Determine the [x, y] coordinate at the center of the cell enclosing the given text.  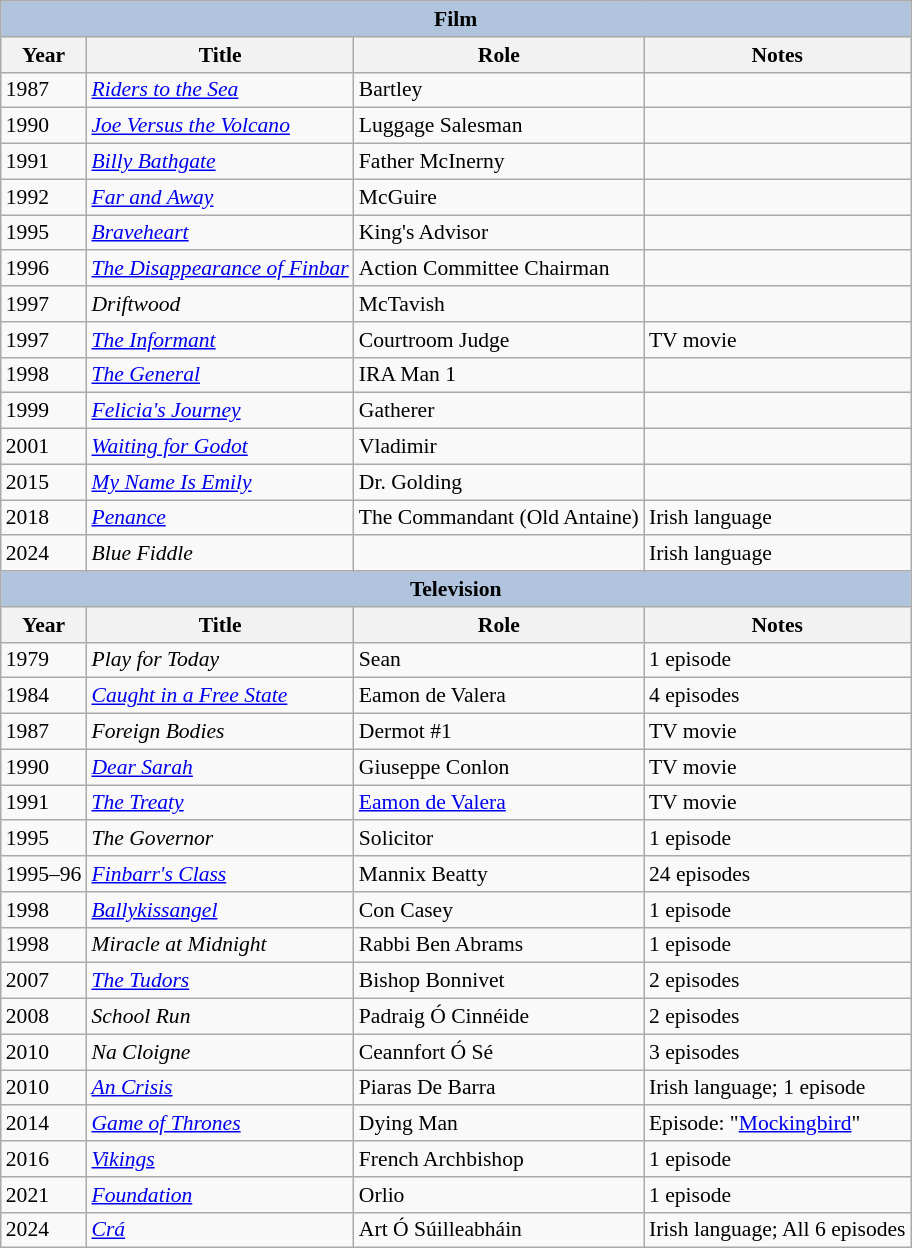
1992 [44, 197]
Film [456, 19]
2015 [44, 482]
Rabbi Ben Abrams [499, 945]
Foundation [220, 1195]
Father McInerny [499, 162]
Dear Sarah [220, 767]
The Disappearance of Finbar [220, 269]
The Tudors [220, 981]
Waiting for Godot [220, 447]
The Commandant (Old Antaine) [499, 518]
Miracle at Midnight [220, 945]
Bartley [499, 90]
Orlio [499, 1195]
Giuseppe Conlon [499, 767]
3 episodes [778, 1052]
Dying Man [499, 1124]
2007 [44, 981]
1979 [44, 660]
Television [456, 589]
Caught in a Free State [220, 696]
The Governor [220, 839]
Action Committee Chairman [499, 269]
Far and Away [220, 197]
Art Ó Súilleabháin [499, 1230]
The Treaty [220, 803]
Irish language; All 6 episodes [778, 1230]
Riders to the Sea [220, 90]
McTavish [499, 304]
Courtroom Judge [499, 340]
Game of Thrones [220, 1124]
My Name Is Emily [220, 482]
Na Cloigne [220, 1052]
Gatherer [499, 411]
The Informant [220, 340]
Finbarr's Class [220, 874]
Vikings [220, 1159]
Episode: "Mockingbird" [778, 1124]
2018 [44, 518]
Vladimir [499, 447]
2016 [44, 1159]
Dermot #1 [499, 732]
Solicitor [499, 839]
Penance [220, 518]
Billy Bathgate [220, 162]
1996 [44, 269]
Foreign Bodies [220, 732]
Ballykissangel [220, 910]
2001 [44, 447]
Joe Versus the Volcano [220, 126]
24 episodes [778, 874]
Crá [220, 1230]
School Run [220, 1017]
Bishop Bonnivet [499, 981]
2014 [44, 1124]
Felicia's Journey [220, 411]
2021 [44, 1195]
Driftwood [220, 304]
French Archbishop [499, 1159]
IRA Man 1 [499, 375]
McGuire [499, 197]
4 episodes [778, 696]
An Crisis [220, 1088]
Braveheart [220, 233]
Play for Today [220, 660]
Sean [499, 660]
King's Advisor [499, 233]
Irish language; 1 episode [778, 1088]
1995–96 [44, 874]
1999 [44, 411]
Mannix Beatty [499, 874]
Con Casey [499, 910]
The General [220, 375]
1984 [44, 696]
2008 [44, 1017]
Ceannfort Ó Sé [499, 1052]
Piaras De Barra [499, 1088]
Luggage Salesman [499, 126]
Blue Fiddle [220, 554]
Dr. Golding [499, 482]
Padraig Ó Cinnéide [499, 1017]
